Scan for the cell matching the given text and deliver its [X, Y] coordinate at center. 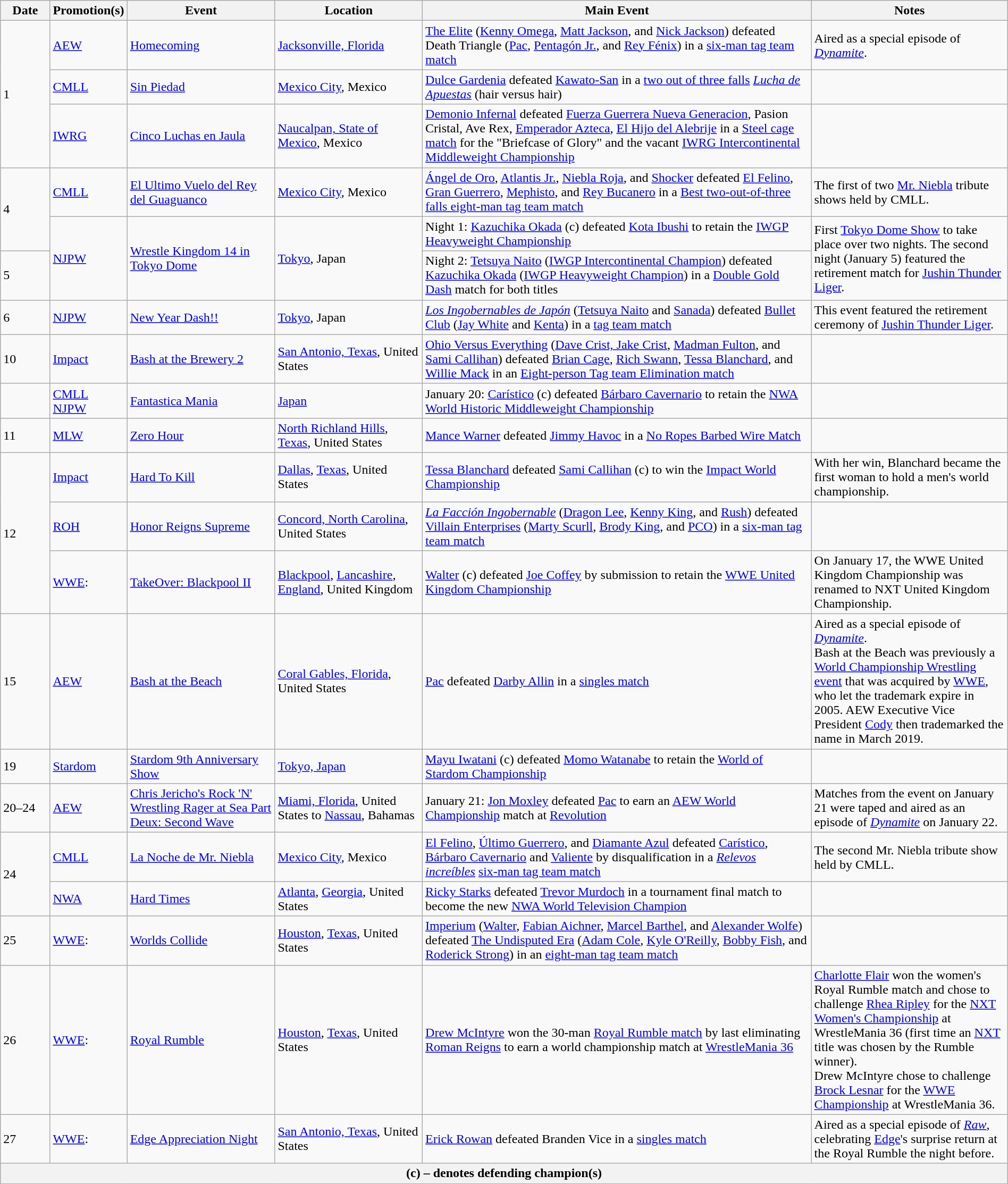
20–24 [26, 808]
NWA [88, 899]
Stardom [88, 767]
Mance Warner defeated Jimmy Havoc in a No Ropes Barbed Wire Match [617, 435]
Event [201, 11]
Aired as a special episode of Raw, celebrating Edge's surprise return at the Royal Rumble the night before. [909, 1139]
Aired as a special episode of Dynamite. [909, 45]
Homecoming [201, 45]
6 [26, 317]
Blackpool, Lancashire, England, United Kingdom [349, 583]
El Ultimo Vuelo del Rey del Guaguanco [201, 192]
24 [26, 874]
Zero Hour [201, 435]
Atlanta, Georgia, United States [349, 899]
Dallas, Texas, United States [349, 477]
Japan [349, 401]
ROH [88, 526]
Main Event [617, 11]
Promotion(s) [88, 11]
Cinco Luchas en Jaula [201, 136]
Sin Piedad [201, 87]
26 [26, 1040]
Hard To Kill [201, 477]
Wrestle Kingdom 14 in Tokyo Dome [201, 258]
CMLLNJPW [88, 401]
The second Mr. Niebla tribute show held by CMLL. [909, 857]
January 21: Jon Moxley defeated Pac to earn an AEW World Championship match at Revolution [617, 808]
Naucalpan, State of Mexico, Mexico [349, 136]
25 [26, 941]
1 [26, 94]
New Year Dash!! [201, 317]
The Elite (Kenny Omega, Matt Jackson, and Nick Jackson) defeated Death Triangle (Pac, Pentagón Jr., and Rey Fénix) in a six-man tag team match [617, 45]
12 [26, 533]
The first of two Mr. Niebla tribute shows held by CMLL. [909, 192]
Mayu Iwatani (c) defeated Momo Watanabe to retain the World of Stardom Championship [617, 767]
Chris Jericho's Rock 'N' Wrestling Rager at Sea Part Deux: Second Wave [201, 808]
North Richland Hills, Texas, United States [349, 435]
TakeOver: Blackpool II [201, 583]
Miami, Florida, United States to Nassau, Bahamas [349, 808]
This event featured the retirement ceremony of Jushin Thunder Liger. [909, 317]
MLW [88, 435]
Stardom 9th Anniversary Show [201, 767]
Night 1: Kazuchika Okada (c) defeated Kota Ibushi to retain the IWGP Heavyweight Championship [617, 234]
Notes [909, 11]
27 [26, 1139]
Drew McIntyre won the 30-man Royal Rumble match by last eliminating Roman Reigns to earn a world championship match at WrestleMania 36 [617, 1040]
5 [26, 275]
Coral Gables, Florida, United States [349, 682]
11 [26, 435]
Edge Appreciation Night [201, 1139]
Dulce Gardenia defeated Kawato-San in a two out of three falls Lucha de Apuestas (hair versus hair) [617, 87]
IWRG [88, 136]
Location [349, 11]
Royal Rumble [201, 1040]
Erick Rowan defeated Branden Vice in a singles match [617, 1139]
15 [26, 682]
Concord, North Carolina, United States [349, 526]
Walter (c) defeated Joe Coffey by submission to retain the WWE United Kingdom Championship [617, 583]
January 20: Carístico (c) defeated Bárbaro Cavernario to retain the NWA World Historic Middleweight Championship [617, 401]
Pac defeated Darby Allin in a singles match [617, 682]
(c) – denotes defending champion(s) [504, 1173]
19 [26, 767]
First Tokyo Dome Show to take place over two nights. The second night (January 5) featured the retirement match for Jushin Thunder Liger. [909, 258]
Matches from the event on January 21 were taped and aired as an episode of Dynamite on January 22. [909, 808]
Date [26, 11]
Worlds Collide [201, 941]
4 [26, 209]
Tessa Blanchard defeated Sami Callihan (c) to win the Impact World Championship [617, 477]
Honor Reigns Supreme [201, 526]
Ricky Starks defeated Trevor Murdoch in a tournament final match to become the new NWA World Television Champion [617, 899]
Bash at the Beach [201, 682]
With her win, Blanchard became the first woman to hold a men's world championship. [909, 477]
Fantastica Mania [201, 401]
Bash at the Brewery 2 [201, 359]
10 [26, 359]
Los Ingobernables de Japón (Tetsuya Naito and Sanada) defeated Bullet Club (Jay White and Kenta) in a tag team match [617, 317]
La Noche de Mr. Niebla [201, 857]
Jacksonville, Florida [349, 45]
On January 17, the WWE United Kingdom Championship was renamed to NXT United Kingdom Championship. [909, 583]
Hard Times [201, 899]
